Return [X, Y] of the center of cell containing provided text 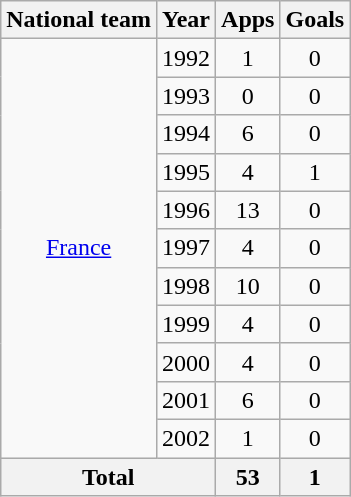
1995 [186, 172]
1998 [186, 286]
1997 [186, 248]
2001 [186, 400]
13 [248, 210]
1999 [186, 324]
France [79, 248]
Year [186, 20]
10 [248, 286]
1993 [186, 96]
National team [79, 20]
2000 [186, 362]
Goals [315, 20]
53 [248, 477]
1994 [186, 134]
2002 [186, 438]
Total [108, 477]
1996 [186, 210]
1992 [186, 58]
Apps [248, 20]
